Provide the [X, Y] coordinate of the cell's center where the given text is located.  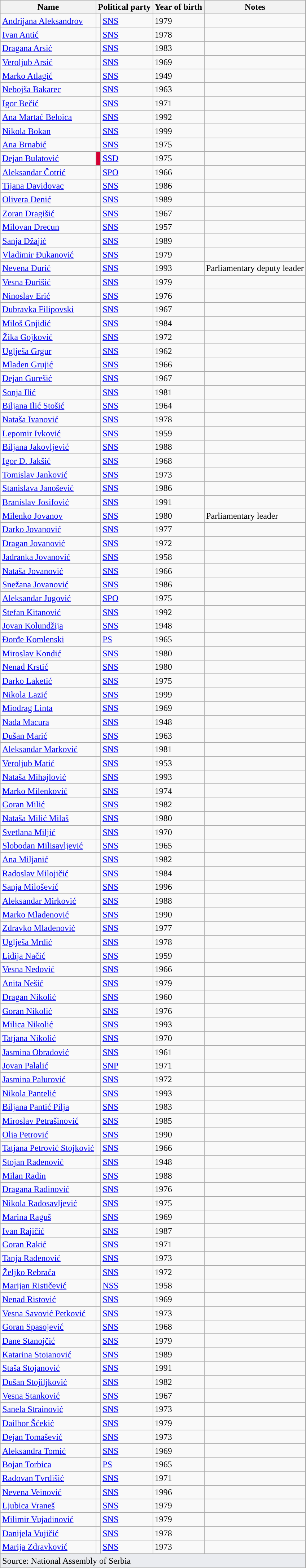
Andrijana Aleksandrov [48, 21]
Jovan Palalić [48, 1066]
Veroljub Arsić [48, 62]
Ivan Rajičić [48, 1231]
Vesna Stanković [48, 1396]
1974 [178, 791]
1962 [178, 351]
Nebojša Bakarec [48, 90]
Vladimir Đukanović [48, 255]
1949 [178, 76]
Dejan Bulatović [48, 158]
Danijela Vujičić [48, 1533]
Parliamentary leader [255, 516]
Dragan Nikolić [48, 997]
Marko Mladenović [48, 915]
Nikola Bokan [48, 131]
Jadranka Jovanović [48, 557]
Radovan Tvrdišić [48, 1478]
Biljana Jakovljević [48, 447]
Katarina Stojanović [48, 1355]
Lidija Načić [48, 956]
Goran Spasojević [48, 1327]
Igor Bečić [48, 103]
Uglješa Grgur [48, 351]
Uglješa Mrdić [48, 942]
Nataša Ivanović [48, 420]
Dragana Radinović [48, 1189]
1985 [178, 1121]
Dane Stanojčić [48, 1341]
Stefan Kitanović [48, 612]
Milan Radin [48, 1176]
Darko Jovanović [48, 530]
Sanela Strainović [48, 1409]
Vesna Nedović [48, 969]
Tatjana Nikolić [48, 1038]
Nenad Krstić [48, 667]
Stojan Radenović [48, 1162]
Igor D. Jakšić [48, 461]
Parliamentary deputy leader [255, 268]
Ninoslav Erić [48, 296]
Marko Milenković [48, 791]
Bojan Torbica [48, 1464]
Tijana Davidovac [48, 186]
Miodrag Linta [48, 708]
Milica Nikolić [48, 1024]
Ljubica Vraneš [48, 1506]
Mladen Grujić [48, 364]
Dragan Jovanović [48, 543]
Aleksandar Marković [48, 750]
Nevena Veinović [48, 1492]
Aleksandar Mirković [48, 901]
Marina Raguš [48, 1217]
Svetlana Miljić [48, 832]
Anita Nešić [48, 983]
Žika Gojković [48, 337]
Lepomir Ivković [48, 433]
Vesna Đurišić [48, 282]
Sanja Džajić [48, 241]
Staša Stojanović [48, 1368]
Milimir Vujadinović [48, 1520]
Dubravka Filipovski [48, 310]
SSD [127, 158]
Slobodan Milisavljević [48, 846]
Marko Atlagić [48, 76]
Sanja Milošević [48, 887]
Aleksandar Jugović [48, 598]
Aleksandar Čotrić [48, 172]
Source: National Assembly of Serbia [153, 1561]
Marija Zdravković [48, 1547]
Dejan Gurešić [48, 378]
1961 [178, 1052]
Miroslav Kondić [48, 653]
1957 [178, 227]
Biljana Ilić Stošić [48, 406]
Nikola Radosavljević [48, 1203]
Milovan Drecun [48, 227]
Tomislav Janković [48, 475]
Name [48, 7]
Year of birth [178, 7]
Nenad Ristović [48, 1300]
Zdravko Mladenović [48, 928]
Snežana Jovanović [48, 584]
Nikola Pantelić [48, 1093]
1987 [178, 1231]
1953 [178, 763]
Veroljub Matić [48, 763]
1960 [178, 997]
Olja Petrović [48, 1135]
Sonja Ilić [48, 392]
Nataša Mihajlović [48, 777]
NSS [127, 1286]
Nataša Jovanović [48, 571]
Olivera Denić [48, 200]
Political party [124, 7]
Tanja Rađenović [48, 1258]
Jasmina Obradović [48, 1052]
Dušan Marić [48, 736]
Zoran Dragišić [48, 213]
Dejan Tomašević [48, 1437]
Nevena Đurić [48, 268]
Nikola Lazić [48, 695]
Branislav Josifović [48, 502]
Goran Milić [48, 804]
Aleksandra Tomić [48, 1451]
Miloš Gnjidić [48, 323]
Dragana Arsić [48, 48]
Biljana Pantić Pilja [48, 1107]
Nada Macura [48, 722]
Marijan Rističević [48, 1286]
Jasmina Palurović [48, 1080]
Goran Rakić [48, 1244]
1964 [178, 406]
Jovan Kolundžija [48, 626]
Darko Laketić [48, 681]
Željko Rebrača [48, 1272]
Notes [255, 7]
Vesna Savović Petković [48, 1313]
Stanislava Janošević [48, 488]
Dušan Stojiljković [48, 1382]
Ana Miljanić [48, 860]
Miroslav Petrašinović [48, 1121]
Ana Martać Beloica [48, 117]
SNP [127, 1066]
Goran Nikolić [48, 1011]
Ivan Antić [48, 35]
Milenko Jovanov [48, 516]
Ana Brnabić [48, 144]
Đorđe Komlenski [48, 640]
Nataša Milić Milaš [48, 818]
Tatjana Petrović Stojković [48, 1148]
Dailbor Šćekić [48, 1423]
Radoslav Milojičić [48, 873]
